Provide the (X, Y) coordinate of the cell's center where the given text is located.  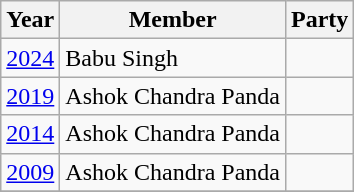
Member (173, 20)
Year (30, 20)
2019 (30, 96)
2009 (30, 172)
Party (320, 20)
2014 (30, 134)
Babu Singh (173, 58)
2024 (30, 58)
